Detect which cell encompasses the target text, then output its [X, Y] center coordinate. 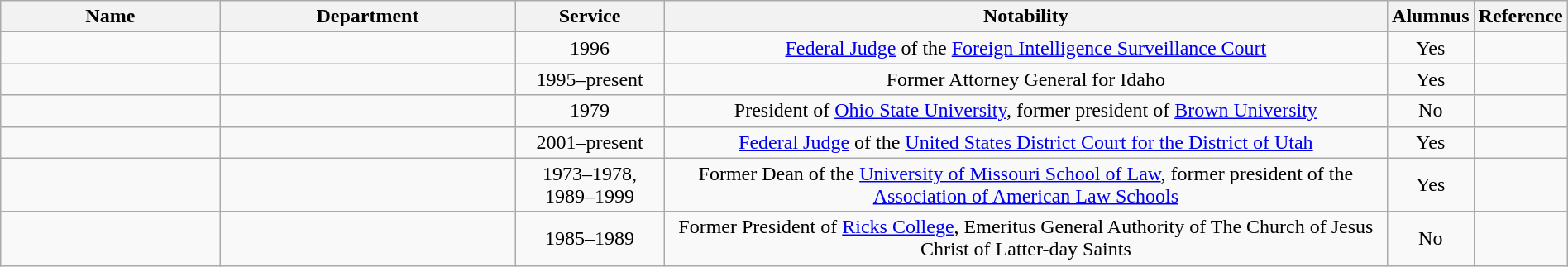
Notability [1025, 17]
1973–1978, 1989–1999 [590, 185]
Former President of Ricks College, Emeritus General Authority of The Church of Jesus Christ of Latter-day Saints [1025, 238]
Federal Judge of the Foreign Intelligence Surveillance Court [1025, 48]
Former Attorney General for Idaho [1025, 79]
1995–present [590, 79]
2001–present [590, 142]
1985–1989 [590, 238]
Former Dean of the University of Missouri School of Law, former president of the Association of American Law Schools [1025, 185]
Federal Judge of the United States District Court for the District of Utah [1025, 142]
1996 [590, 48]
1979 [590, 111]
Name [111, 17]
Department [367, 17]
President of Ohio State University, former president of Brown University [1025, 111]
Alumnus [1431, 17]
Reference [1520, 17]
Service [590, 17]
